Locate the cell with the specified text and output its [X, Y] center coordinate. 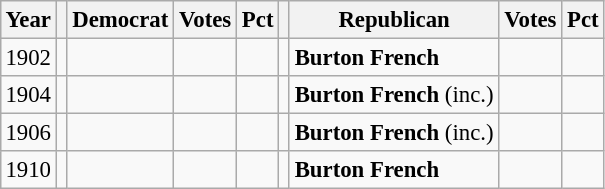
1902 [28, 57]
1904 [28, 95]
Republican [394, 20]
Year [28, 20]
Democrat [120, 20]
1910 [28, 170]
1906 [28, 133]
